From the cell containing the given text, extract its center point as [X, Y] coordinate. 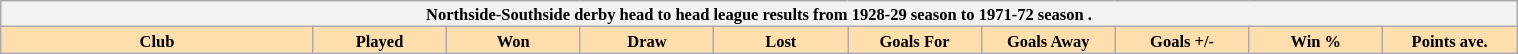
Won [513, 40]
Northside-Southside derby head to head league results from 1928-29 season to 1971-72 season . [758, 14]
Draw [647, 40]
Points ave. [1450, 40]
Goals +/- [1182, 40]
Win % [1316, 40]
Club [156, 40]
Played [380, 40]
Goals Away [1048, 40]
Goals For [915, 40]
Lost [781, 40]
